Extract the (x, y) coordinate from the center of the cell holding the provided text.  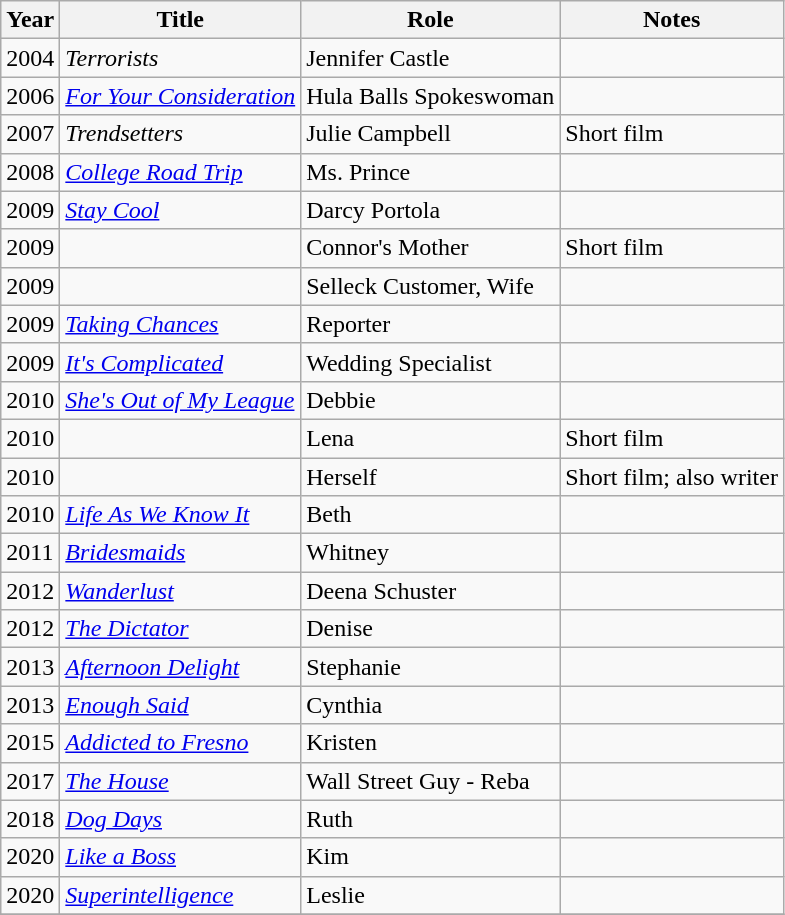
Beth (430, 515)
Kristen (430, 743)
Debbie (430, 400)
Enough Said (180, 705)
She's Out of My League (180, 400)
Kim (430, 857)
Herself (430, 477)
Selleck Customer, Wife (430, 286)
2015 (30, 743)
Wanderlust (180, 591)
2011 (30, 553)
Deena Schuster (430, 591)
2018 (30, 819)
Reporter (430, 324)
Superintelligence (180, 895)
Cynthia (430, 705)
Jennifer Castle (430, 58)
Darcy Portola (430, 210)
Connor's Mother (430, 248)
College Road Trip (180, 172)
Dog Days (180, 819)
2008 (30, 172)
Hula Balls Spokeswoman (430, 96)
Afternoon Delight (180, 667)
Trendsetters (180, 134)
Stay Cool (180, 210)
2017 (30, 781)
Denise (430, 629)
Ruth (430, 819)
The House (180, 781)
Role (430, 20)
Notes (672, 20)
Julie Campbell (430, 134)
Like a Boss (180, 857)
Leslie (430, 895)
Terrorists (180, 58)
Taking Chances (180, 324)
Short film; also writer (672, 477)
Wall Street Guy - Reba (430, 781)
2006 (30, 96)
2004 (30, 58)
Addicted to Fresno (180, 743)
Lena (430, 438)
The Dictator (180, 629)
Whitney (430, 553)
Stephanie (430, 667)
Year (30, 20)
Title (180, 20)
For Your Consideration (180, 96)
Ms. Prince (430, 172)
2007 (30, 134)
It's Complicated (180, 362)
Bridesmaids (180, 553)
Life As We Know It (180, 515)
Wedding Specialist (430, 362)
